Capture the cell that displays the provided text and extract its [X, Y] central coordinate. 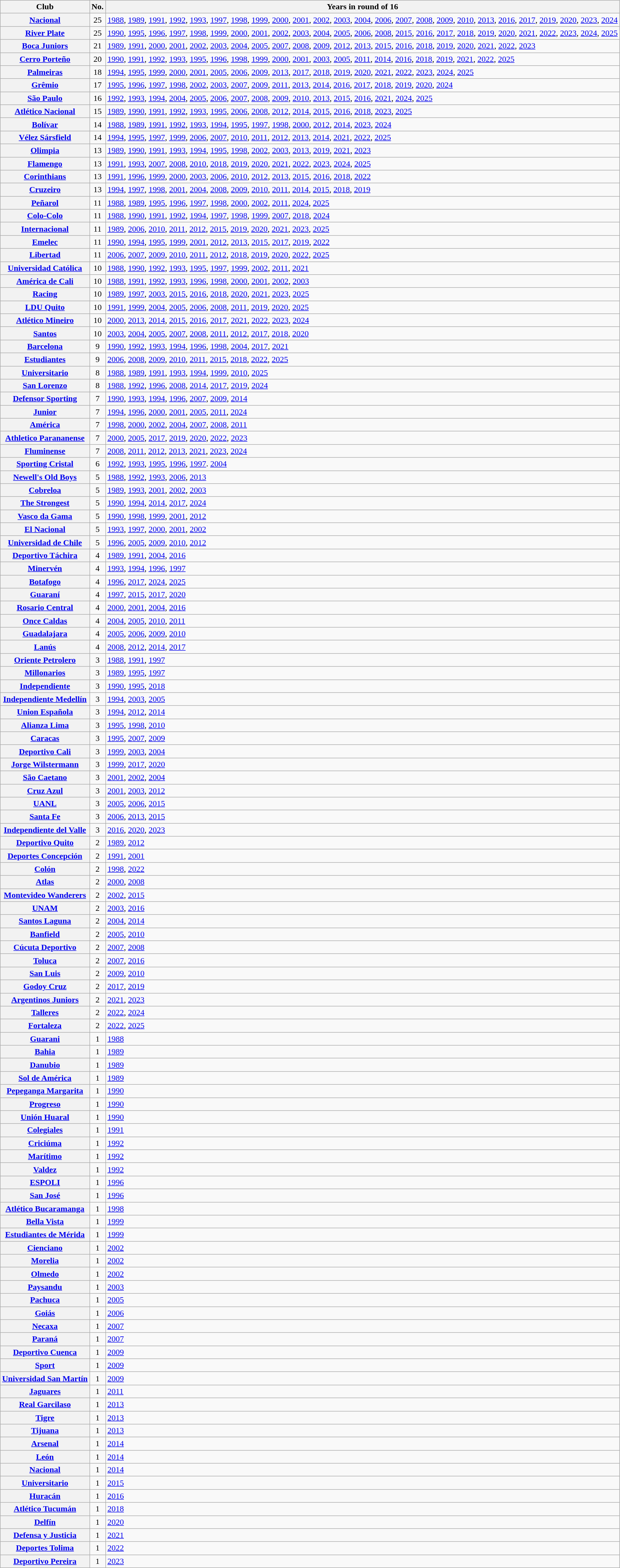
2004, 2005, 2010, 2011 [363, 621]
1988, 1991, 1997 [363, 660]
2000, 2005, 2017, 2019, 2020, 2022, 2023 [363, 438]
1989, 1997, 2003, 2015, 2016, 2018, 2020, 2021, 2023, 2025 [363, 294]
Talleres [45, 1013]
Santa Fe [45, 817]
San José [45, 1195]
1989, 1991, 2000, 2001, 2002, 2003, 2004, 2005, 2007, 2008, 2009, 2012, 2013, 2015, 2016, 2018, 2019, 2020, 2021, 2022, 2023 [363, 46]
Jaguares [45, 1391]
Palmeiras [45, 72]
1990, 1992, 1993, 1994, 1996, 1998, 2004, 2017, 2021 [363, 346]
1991, 1996, 1999, 2000, 2003, 2006, 2010, 2012, 2013, 2015, 2016, 2018, 2022 [363, 177]
Colegiales [45, 1130]
Guadalajara [45, 634]
Independiente [45, 686]
Pachuca [45, 1300]
1989, 2006, 2010, 2011, 2012, 2015, 2019, 2020, 2021, 2023, 2025 [363, 229]
2002, 2015 [363, 895]
Atlético Bucaramanga [45, 1208]
Delfín [45, 1522]
LDU Quito [45, 307]
1995, 2007, 2009 [363, 738]
1993, 1997, 2000, 2001, 2002 [363, 529]
Huracán [45, 1496]
Colón [45, 869]
2020 [363, 1522]
América [45, 425]
Lanús [45, 647]
1988, 1991, 1992, 1993, 1996, 1998, 2000, 2001, 2002, 2003 [363, 281]
2005, 2006, 2009, 2010 [363, 634]
Guarani [45, 1039]
Cerro Porteño [45, 59]
1989, 1995, 1997 [363, 673]
Olmedo [45, 1274]
Boca Juniors [45, 46]
Rosario Central [45, 608]
1988, 1990, 1992, 1993, 1995, 1997, 1999, 2002, 2011, 2021 [363, 268]
Barcelona [45, 346]
Bahia [45, 1052]
1989, 1990, 1991, 1992, 1993, 1995, 2006, 2008, 2012, 2014, 2015, 2016, 2018, 2023, 2025 [363, 111]
1990, 1994, 2014, 2017, 2024 [363, 503]
2001, 2002, 2004 [363, 777]
Grêmio [45, 85]
Sport [45, 1365]
1998, 2000, 2002, 2004, 2007, 2008, 2011 [363, 425]
Montevideo Wanderers [45, 895]
2008, 2012, 2014, 2017 [363, 647]
No. [97, 7]
Paysandu [45, 1287]
Deportivo Quito [45, 843]
Goiás [45, 1313]
2022, 2024 [363, 1013]
Racing [45, 294]
Atlas [45, 882]
Real Garcilaso [45, 1404]
Peñarol [45, 203]
6 [97, 464]
1994, 1995, 1999, 2000, 2001, 2005, 2006, 2009, 2013, 2017, 2018, 2019, 2020, 2021, 2022, 2023, 2024, 2025 [363, 72]
1990, 1991, 1992, 1993, 1995, 1996, 1998, 1999, 2000, 2001, 2003, 2005, 2011, 2014, 2016, 2018, 2019, 2021, 2022, 2025 [363, 59]
San Luis [45, 973]
2005, 2006, 2015 [363, 804]
17 [97, 85]
Santos [45, 333]
2005, 2010 [363, 934]
Club [45, 7]
1994, 1996, 2000, 2001, 2005, 2011, 2024 [363, 412]
1988 [363, 1039]
2016 [363, 1496]
Deportivo Pereira [45, 1561]
Godoy Cruz [45, 986]
Necaxa [45, 1326]
Atlético Nacional [45, 111]
Once Caldas [45, 621]
Independiente del Valle [45, 830]
Cienciano [45, 1248]
2000, 2013, 2014, 2015, 2016, 2017, 2021, 2022, 2023, 2024 [363, 320]
Sol de América [45, 1078]
Flamengo [45, 164]
1995, 1996, 1997, 1998, 2002, 2003, 2007, 2009, 2011, 2013, 2014, 2016, 2017, 2018, 2019, 2020, 2024 [363, 85]
Athletico Parananense [45, 438]
Newell's Old Boys [45, 477]
UNAM [45, 908]
1992, 1993, 1995, 1996, 1997. 2004 [363, 464]
Arsenal [45, 1444]
Argentinos Juniors [45, 1000]
2006 [363, 1313]
Santos Laguna [45, 921]
Defensa y Justicia [45, 1535]
1991, 2001 [363, 856]
1988, 1989, 1991, 1993, 1994, 1999, 2010, 2025 [363, 372]
Deportivo Táchira [45, 555]
Bella Vista [45, 1222]
1998, 2022 [363, 869]
Deportes Concepción [45, 856]
2000, 2001, 2004, 2016 [363, 608]
16 [97, 98]
1993, 1994, 1996, 1997 [363, 568]
Vasco da Gama [45, 516]
2018 [363, 1509]
Internacional [45, 229]
Morelia [45, 1261]
Estudiantes [45, 359]
Cobreloa [45, 490]
1989, 1991, 2004, 2016 [363, 555]
2000, 2008 [363, 882]
Toluca [45, 960]
2008, 2011, 2012, 2013, 2021, 2023, 2024 [363, 451]
1997, 2015, 2017, 2020 [363, 595]
River Plate [45, 33]
1988, 1990, 1991, 1992, 1994, 1997, 1998, 1999, 2007, 2018, 2024 [363, 216]
1988, 1992, 1993, 2006, 2013 [363, 477]
Alianza Lima [45, 725]
1988, 1989, 1991, 1992, 1993, 1994, 1995, 1997, 1998, 2000, 2012, 2014, 2023, 2024 [363, 124]
Guaraní [45, 595]
2006, 2008, 2009, 2010, 2011, 2015, 2018, 2022, 2025 [363, 359]
1989, 1990, 1991, 1993, 1994, 1995, 1998, 2002, 2003, 2013, 2019, 2021, 2023 [363, 150]
1994, 1995, 1997, 1999, 2006, 2007, 2010, 2011, 2012, 2013, 2014, 2021, 2022, 2025 [363, 137]
1992, 1993, 1994, 2004, 2005, 2006, 2007, 2008, 2009, 2010, 2013, 2015, 2016, 2021, 2024, 2025 [363, 98]
San Lorenzo [45, 386]
2023 [363, 1561]
Jorge Wilstermann [45, 764]
1991 [363, 1130]
Danubio [45, 1065]
1990, 1994, 1995, 1999, 2001, 2012, 2013, 2015, 2017, 2019, 2022 [363, 242]
2015 [363, 1483]
1999, 2017, 2020 [363, 764]
2022, 2025 [363, 1026]
1994, 2012, 2014 [363, 712]
2021 [363, 1535]
Minervén [45, 568]
Bolívar [45, 124]
Tigre [45, 1418]
São Caetano [45, 777]
Sporting Cristal [45, 464]
Criciúma [45, 1143]
Libertad [45, 255]
Independiente Medellín [45, 699]
1996, 2005, 2009, 2010, 2012 [363, 542]
León [45, 1457]
Deportivo Cuenca [45, 1352]
Atlético Tucumán [45, 1509]
Caracas [45, 738]
1995, 1998, 2010 [363, 725]
1990, 1993, 1994, 1996, 2007, 2009, 2014 [363, 399]
Deportivo Cali [45, 751]
Universidad San Martín [45, 1378]
2004, 2014 [363, 921]
2003, 2004, 2005, 2007, 2008, 2011, 2012, 2017, 2018, 2020 [363, 333]
2001, 2003, 2012 [363, 790]
Marítimo [45, 1156]
Atlético Mineiro [45, 320]
21 [97, 46]
1991, 1999, 2004, 2005, 2006, 2008, 2011, 2019, 2020, 2025 [363, 307]
Paraná [45, 1339]
1999, 2003, 2004 [363, 751]
Pepeganga Margarita [45, 1091]
América de Cali [45, 281]
Union Española [45, 712]
1994, 1997, 1998, 2001, 2004, 2008, 2009, 2010, 2011, 2014, 2015, 2018, 2019 [363, 190]
Progreso [45, 1104]
El Nacional [45, 529]
2007, 2016 [363, 960]
2022 [363, 1548]
Deportes Tolima [45, 1548]
1988, 1992, 1996, 2008, 2014, 2017, 2019, 2024 [363, 386]
Estudiantes de Mérida [45, 1235]
2021, 2023 [363, 1000]
Fortaleza [45, 1026]
2017, 2019 [363, 986]
15 [97, 111]
20 [97, 59]
Junior [45, 412]
1989, 1993, 2001, 2002, 2003 [363, 490]
Corinthians [45, 177]
1998 [363, 1208]
Tijuana [45, 1431]
1996, 2017, 2024, 2025 [363, 582]
Millonarios [45, 673]
Colo-Colo [45, 216]
Fluminense [45, 451]
2007, 2008 [363, 947]
Cúcuta Deportivo [45, 947]
2009, 2010 [363, 973]
2011 [363, 1391]
1988, 1989, 1991, 1992, 1993, 1997, 1998, 1999, 2000, 2001, 2002, 2003, 2004, 2006, 2007, 2008, 2009, 2010, 2013, 2016, 2017, 2019, 2020, 2023, 2024 [363, 20]
2016, 2020, 2023 [363, 830]
2006, 2013, 2015 [363, 817]
2003, 2016 [363, 908]
Defensor Sporting [45, 399]
Emelec [45, 242]
Valdez [45, 1169]
1990, 1998, 1999, 2001, 2012 [363, 516]
1990, 1995, 2018 [363, 686]
Unión Huaral [45, 1117]
UANL [45, 804]
Oriente Petrolero [45, 660]
1991, 1993, 2007, 2008, 2010, 2018, 2019, 2020, 2021, 2022, 2023, 2024, 2025 [363, 164]
The Strongest [45, 503]
1988, 1989, 1995, 1996, 1997, 1998, 2000, 2002, 2011, 2024, 2025 [363, 203]
Olimpia [45, 150]
ESPOLI [45, 1182]
1990, 1995, 1996, 1997, 1998, 1999, 2000, 2001, 2002, 2003, 2004, 2005, 2006, 2008, 2015, 2016, 2017, 2018, 2019, 2020, 2021, 2022, 2023, 2024, 2025 [363, 33]
2003 [363, 1287]
1989, 2012 [363, 843]
Cruzeiro [45, 190]
1994, 2003, 2005 [363, 699]
Universidad de Chile [45, 542]
Cruz Azul [45, 790]
Vélez Sársfield [45, 137]
2006, 2007, 2009, 2010, 2011, 2012, 2018, 2019, 2020, 2022, 2025 [363, 255]
Years in round of 16 [363, 7]
Universidad Católica [45, 268]
18 [97, 72]
Botafogo [45, 582]
2005 [363, 1300]
Banfield [45, 934]
São Paulo [45, 98]
